Locate the cell with the specified text and output its (x, y) center coordinate. 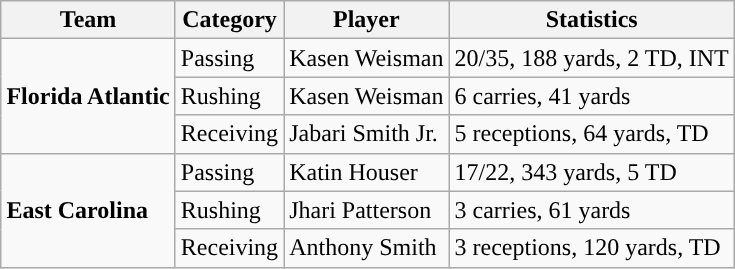
East Carolina (88, 210)
5 receptions, 64 yards, TD (592, 134)
20/35, 188 yards, 2 TD, INT (592, 58)
Katin Houser (366, 172)
17/22, 343 yards, 5 TD (592, 172)
Statistics (592, 20)
6 carries, 41 yards (592, 96)
3 receptions, 120 yards, TD (592, 248)
Team (88, 20)
Player (366, 20)
Florida Atlantic (88, 96)
3 carries, 61 yards (592, 210)
Jabari Smith Jr. (366, 134)
Category (229, 20)
Jhari Patterson (366, 210)
Anthony Smith (366, 248)
